From the cell containing the given text, extract its center point as (X, Y) coordinate. 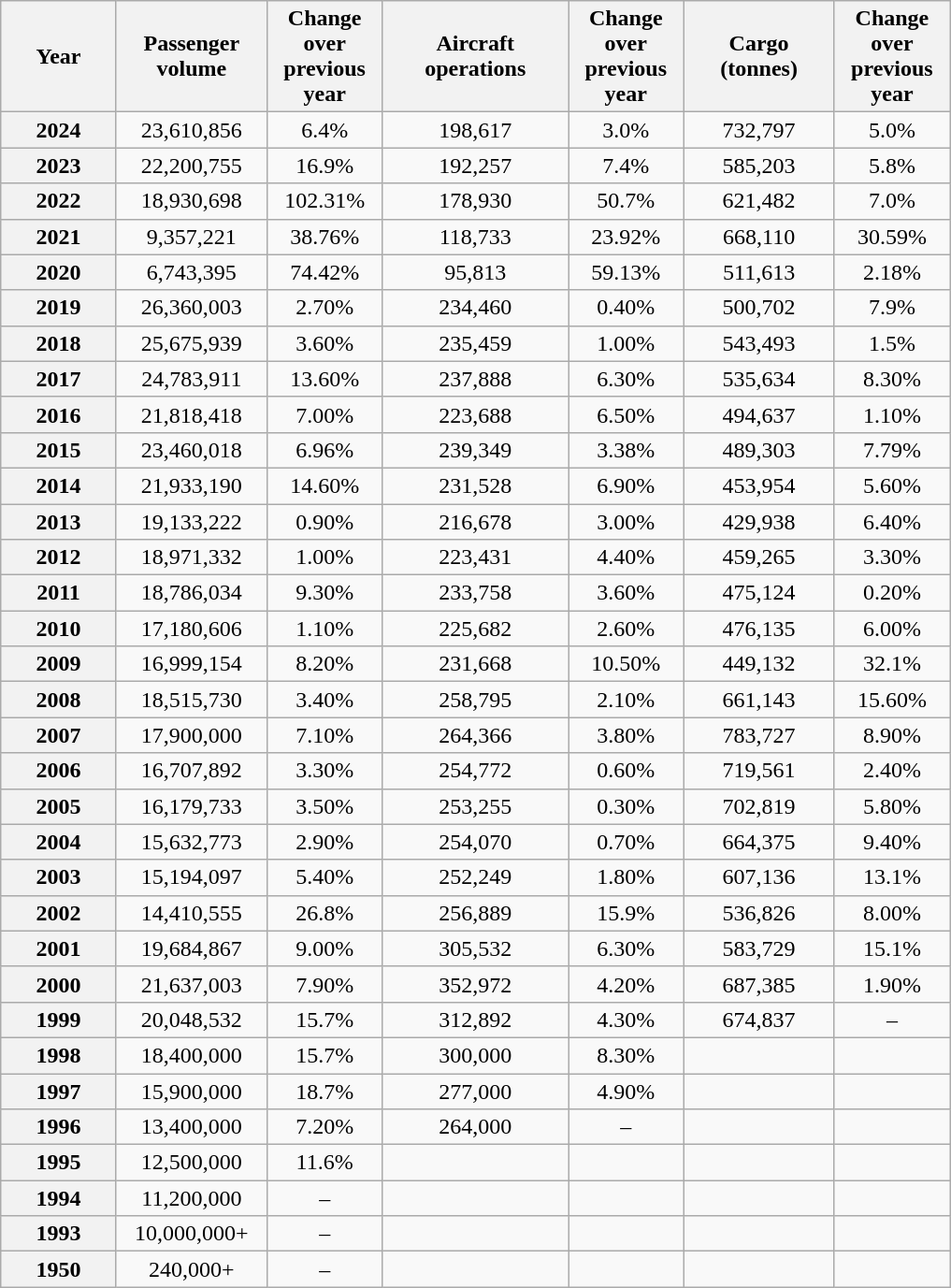
449,132 (759, 664)
20,048,532 (191, 1020)
240,000+ (191, 1269)
16,707,892 (191, 771)
7.00% (324, 414)
18,515,730 (191, 700)
2002 (59, 913)
223,688 (475, 414)
30.59% (892, 237)
1996 (59, 1127)
5.0% (892, 130)
18.7% (324, 1092)
6.90% (627, 485)
6.4% (324, 130)
2.18% (892, 272)
3.40% (324, 700)
536,826 (759, 913)
8.00% (892, 913)
32.1% (892, 664)
277,000 (475, 1092)
702,819 (759, 806)
7.90% (324, 984)
0.60% (627, 771)
429,938 (759, 521)
15.9% (627, 913)
5.80% (892, 806)
0.20% (892, 593)
4.90% (627, 1092)
2003 (59, 877)
216,678 (475, 521)
24,783,911 (191, 379)
254,772 (475, 771)
2022 (59, 201)
9.30% (324, 593)
26.8% (324, 913)
2012 (59, 557)
3.50% (324, 806)
543,493 (759, 343)
2001 (59, 948)
18,930,698 (191, 201)
661,143 (759, 700)
535,634 (759, 379)
13,400,000 (191, 1127)
1993 (59, 1234)
16.9% (324, 166)
2021 (59, 237)
2014 (59, 485)
6.50% (627, 414)
2006 (59, 771)
223,431 (475, 557)
2017 (59, 379)
6.96% (324, 450)
15.60% (892, 700)
95,813 (475, 272)
16,999,154 (191, 664)
621,482 (759, 201)
2.10% (627, 700)
2020 (59, 272)
2019 (59, 308)
258,795 (475, 700)
2.60% (627, 629)
6.40% (892, 521)
15,900,000 (191, 1092)
235,459 (475, 343)
305,532 (475, 948)
9.40% (892, 842)
511,613 (759, 272)
1999 (59, 1020)
Aircraft operations (475, 56)
2015 (59, 450)
25,675,939 (191, 343)
6,743,395 (191, 272)
0.90% (324, 521)
13.60% (324, 379)
1.5% (892, 343)
1950 (59, 1269)
1995 (59, 1163)
7.4% (627, 166)
2.70% (324, 308)
74.42% (324, 272)
4.40% (627, 557)
Cargo (tonnes) (759, 56)
21,933,190 (191, 485)
3.00% (627, 521)
5.40% (324, 877)
102.31% (324, 201)
8.90% (892, 735)
674,837 (759, 1020)
2016 (59, 414)
2004 (59, 842)
2005 (59, 806)
26,360,003 (191, 308)
6.00% (892, 629)
7.10% (324, 735)
231,528 (475, 485)
21,637,003 (191, 984)
178,930 (475, 201)
19,133,222 (191, 521)
Passenger volume (191, 56)
4.20% (627, 984)
1.80% (627, 877)
264,366 (475, 735)
5.8% (892, 166)
1998 (59, 1055)
2018 (59, 343)
500,702 (759, 308)
21,818,418 (191, 414)
732,797 (759, 130)
2007 (59, 735)
10.50% (627, 664)
668,110 (759, 237)
18,400,000 (191, 1055)
8.20% (324, 664)
18,971,332 (191, 557)
0.30% (627, 806)
18,786,034 (191, 593)
256,889 (475, 913)
9,357,221 (191, 237)
231,668 (475, 664)
11.6% (324, 1163)
494,637 (759, 414)
2008 (59, 700)
7.0% (892, 201)
239,349 (475, 450)
198,617 (475, 130)
254,070 (475, 842)
2010 (59, 629)
11,200,000 (191, 1198)
15,194,097 (191, 877)
300,000 (475, 1055)
14,410,555 (191, 913)
1994 (59, 1198)
9.00% (324, 948)
17,180,606 (191, 629)
118,733 (475, 237)
4.30% (627, 1020)
0.40% (627, 308)
583,729 (759, 948)
1.90% (892, 984)
252,249 (475, 877)
2009 (59, 664)
22,200,755 (191, 166)
585,203 (759, 166)
16,179,733 (191, 806)
2011 (59, 593)
453,954 (759, 485)
3.0% (627, 130)
2013 (59, 521)
352,972 (475, 984)
50.7% (627, 201)
192,257 (475, 166)
2.90% (324, 842)
2024 (59, 130)
13.1% (892, 877)
0.70% (627, 842)
664,375 (759, 842)
Year (59, 56)
312,892 (475, 1020)
23,460,018 (191, 450)
783,727 (759, 735)
1997 (59, 1092)
3.38% (627, 450)
17,900,000 (191, 735)
7.79% (892, 450)
2.40% (892, 771)
14.60% (324, 485)
15.1% (892, 948)
7.20% (324, 1127)
264,000 (475, 1127)
2000 (59, 984)
489,303 (759, 450)
719,561 (759, 771)
233,758 (475, 593)
59.13% (627, 272)
687,385 (759, 984)
253,255 (475, 806)
19,684,867 (191, 948)
459,265 (759, 557)
15,632,773 (191, 842)
607,136 (759, 877)
12,500,000 (191, 1163)
234,460 (475, 308)
3.80% (627, 735)
225,682 (475, 629)
7.9% (892, 308)
476,135 (759, 629)
475,124 (759, 593)
23.92% (627, 237)
237,888 (475, 379)
2023 (59, 166)
5.60% (892, 485)
23,610,856 (191, 130)
38.76% (324, 237)
10,000,000+ (191, 1234)
